Identify which cell holds the provided text, then report its [X, Y] central coordinate. 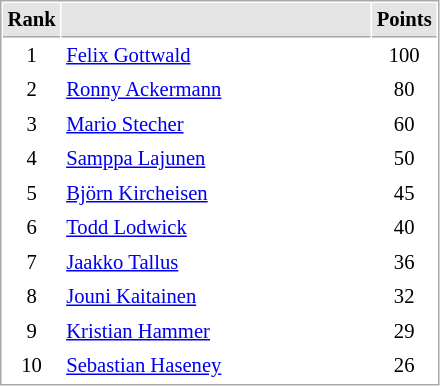
3 [32, 124]
80 [404, 90]
2 [32, 90]
40 [404, 228]
45 [404, 194]
29 [404, 332]
Rank [32, 20]
50 [404, 158]
Todd Lodwick [216, 228]
Ronny Ackermann [216, 90]
Jaakko Tallus [216, 262]
1 [32, 56]
32 [404, 296]
4 [32, 158]
Points [404, 20]
Mario Stecher [216, 124]
10 [32, 366]
36 [404, 262]
Jouni Kaitainen [216, 296]
26 [404, 366]
7 [32, 262]
6 [32, 228]
8 [32, 296]
9 [32, 332]
Sebastian Haseney [216, 366]
Felix Gottwald [216, 56]
100 [404, 56]
Björn Kircheisen [216, 194]
Samppa Lajunen [216, 158]
60 [404, 124]
Kristian Hammer [216, 332]
5 [32, 194]
